Find where the given text appears and provide that cell's center as (x, y) coordinate. 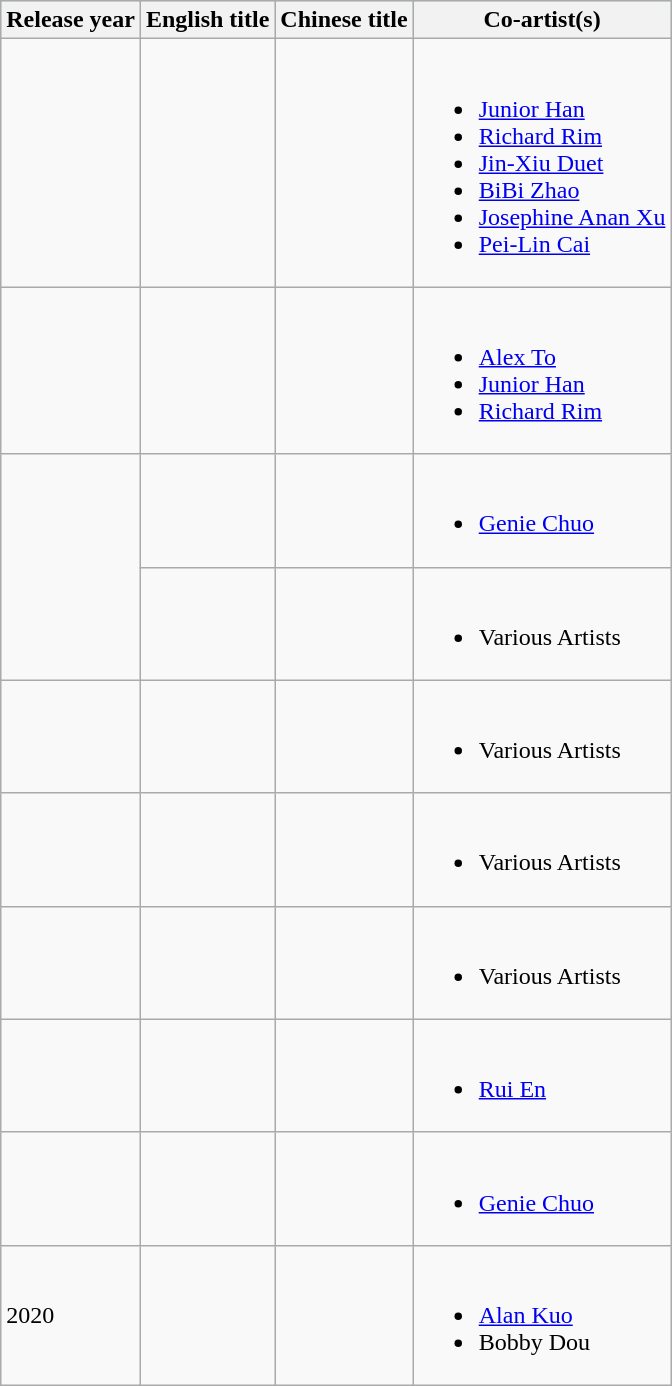
Junior HanRichard RimJin-Xiu DuetBiBi ZhaoJosephine Anan XuPei-Lin Cai (542, 163)
Rui En (542, 1076)
Alan KuoBobby Dou (542, 1315)
2020 (71, 1315)
Chinese title (344, 20)
Alex ToJunior HanRichard Rim (542, 370)
Release year (71, 20)
Co-artist(s) (542, 20)
English title (207, 20)
